Pinpoint the cell where the given text exists, returning its [x, y] midpoint coordinate. 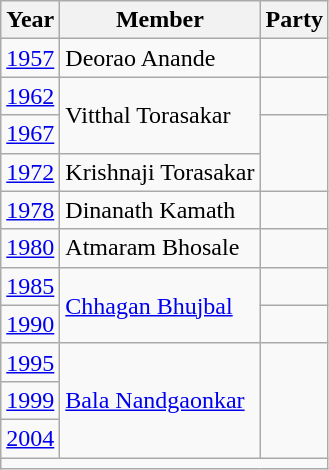
1978 [30, 210]
2004 [30, 438]
1990 [30, 324]
Atmaram Bhosale [160, 248]
1972 [30, 172]
Dinanath Kamath [160, 210]
Chhagan Bhujbal [160, 305]
1985 [30, 286]
Deorao Anande [160, 58]
Vitthal Torasakar [160, 115]
Bala Nandgaonkar [160, 400]
Member [160, 20]
1999 [30, 400]
Party [294, 20]
1962 [30, 96]
1995 [30, 362]
Year [30, 20]
1980 [30, 248]
1967 [30, 134]
Krishnaji Torasakar [160, 172]
1957 [30, 58]
